Identify which cell holds the provided text, then report its [X, Y] central coordinate. 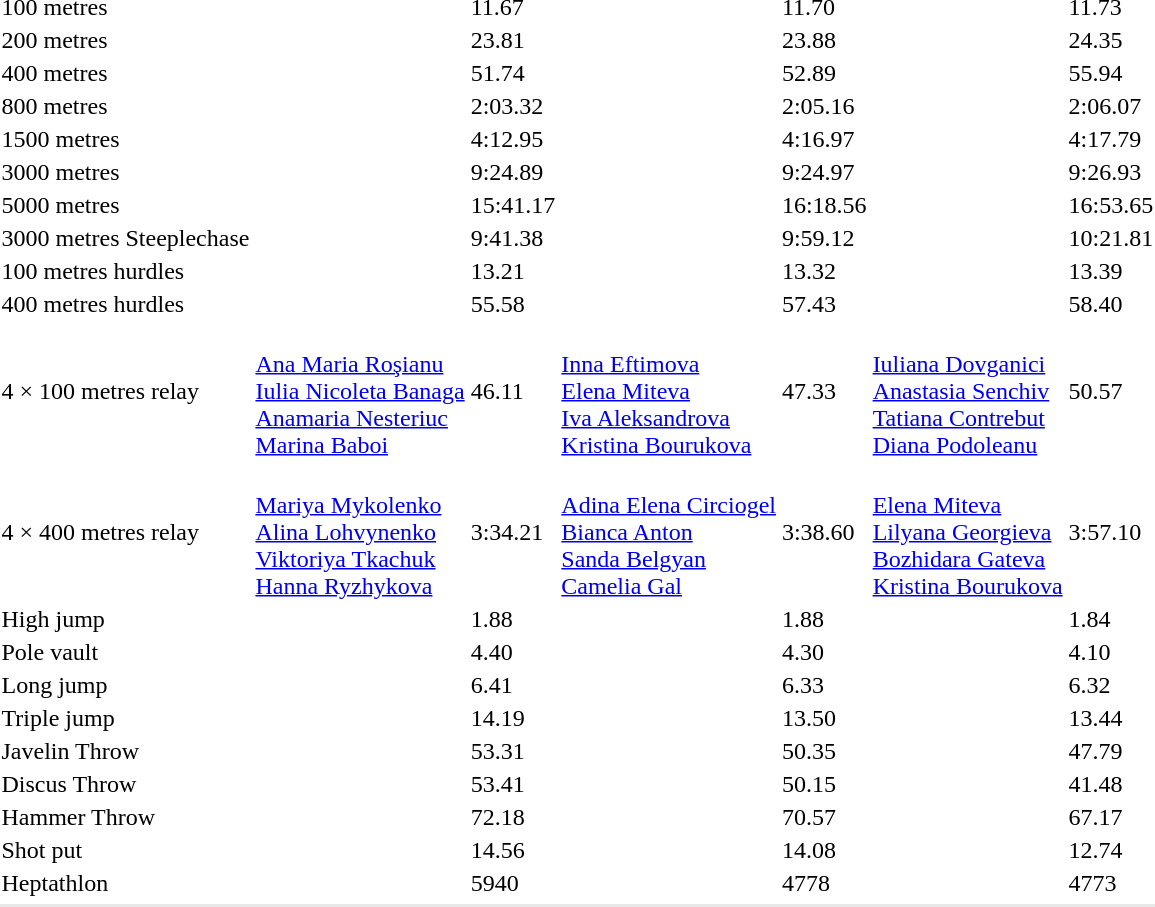
52.89 [824, 73]
47.79 [1111, 751]
16:53.65 [1111, 205]
Inna EftimovaElena MitevaIva AleksandrovaKristina Bourukova [669, 391]
5940 [513, 883]
13.50 [824, 718]
Javelin Throw [126, 751]
10:21.81 [1111, 238]
13.21 [513, 271]
3:34.21 [513, 532]
3:38.60 [824, 532]
14.19 [513, 718]
13.44 [1111, 718]
6.33 [824, 685]
Pole vault [126, 652]
58.40 [1111, 304]
Iuliana DovganiciAnastasia SenchivTatiana ContrebutDiana Podoleanu [968, 391]
Hammer Throw [126, 817]
50.15 [824, 784]
4 × 100 metres relay [126, 391]
1500 metres [126, 139]
200 metres [126, 40]
67.17 [1111, 817]
Discus Throw [126, 784]
4.40 [513, 652]
14.08 [824, 850]
4:12.95 [513, 139]
23.88 [824, 40]
50.35 [824, 751]
47.33 [824, 391]
2:03.32 [513, 106]
5000 metres [126, 205]
55.94 [1111, 73]
9:24.89 [513, 172]
70.57 [824, 817]
53.41 [513, 784]
6.32 [1111, 685]
72.18 [513, 817]
53.31 [513, 751]
12.74 [1111, 850]
400 metres [126, 73]
57.43 [824, 304]
800 metres [126, 106]
9:59.12 [824, 238]
24.35 [1111, 40]
Shot put [126, 850]
2:06.07 [1111, 106]
3:57.10 [1111, 532]
Ana Maria RoşianuIulia Nicoleta BanagaAnamaria NesteriucMarina Baboi [360, 391]
100 metres hurdles [126, 271]
9:41.38 [513, 238]
1.84 [1111, 619]
Elena MitevaLilyana GeorgievaBozhidara GatevaKristina Bourukova [968, 532]
16:18.56 [824, 205]
51.74 [513, 73]
High jump [126, 619]
2:05.16 [824, 106]
41.48 [1111, 784]
Long jump [126, 685]
4.30 [824, 652]
4.10 [1111, 652]
6.41 [513, 685]
14.56 [513, 850]
Heptathlon [126, 883]
Mariya MykolenkoAlina LohvynenkoViktoriya TkachukHanna Ryzhykova [360, 532]
400 metres hurdles [126, 304]
4778 [824, 883]
3000 metres [126, 172]
23.81 [513, 40]
15:41.17 [513, 205]
4:16.97 [824, 139]
13.39 [1111, 271]
Adina Elena CirciogelBianca AntonSanda BelgyanCamelia Gal [669, 532]
13.32 [824, 271]
50.57 [1111, 391]
9:24.97 [824, 172]
4773 [1111, 883]
3000 metres Steeplechase [126, 238]
55.58 [513, 304]
4 × 400 metres relay [126, 532]
9:26.93 [1111, 172]
46.11 [513, 391]
4:17.79 [1111, 139]
Triple jump [126, 718]
